Determine the [X, Y] coordinate at the center of the cell enclosing the given text.  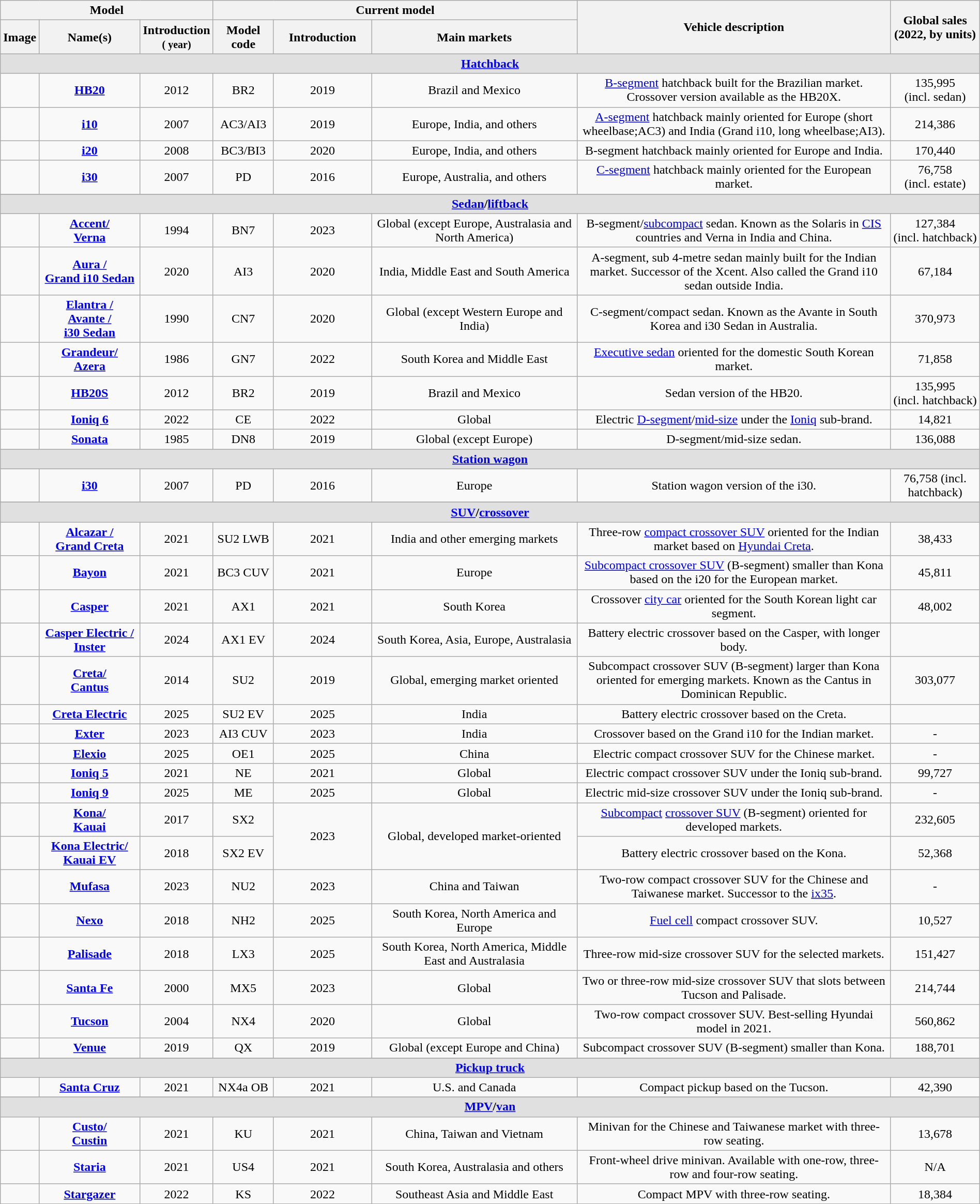
C-segment hatchback mainly oriented for the European market. [734, 177]
South Korea, Australasia and others [474, 1167]
i10 [90, 124]
Sedan version of the HB20. [734, 393]
Ioniq 9 [90, 792]
A-segment, sub 4-metre sedan mainly built for the Indian market. Successor of the Xcent. Also called the Grand i10 sedan outside India. [734, 271]
South Korea and Middle East [474, 359]
Current model [395, 10]
Santa Cruz [90, 1087]
ME [243, 792]
Battery electric crossover based on the Kona. [734, 853]
18,384 [935, 1194]
188,701 [935, 1048]
48,002 [935, 606]
Subcompact crossover SUV (B-segment) smaller than Kona. [734, 1048]
Compact MPV with three-row seating. [734, 1194]
Three-row mid-size crossover SUV for the selected markets. [734, 954]
U.S. and Canada [474, 1087]
Two-row compact crossover SUV for the Chinese and Taiwanese market. Successor to the ix35. [734, 887]
Model [106, 10]
US4 [243, 1167]
Exter [90, 734]
South Korea, North America and Europe [474, 920]
170,440 [935, 150]
C-segment/compact sedan. Known as the Avante in South Korea and i30 Sedan in Australia. [734, 318]
Subcompact crossover SUV (B-segment) oriented for developed markets. [734, 819]
OE1 [243, 753]
Station wagon version of the i30. [734, 486]
Mufasa [90, 887]
Electric mid-size crossover SUV under the Ioniq sub-brand. [734, 792]
Battery electric crossover based on the Casper, with longer body. [734, 640]
71,858 [935, 359]
38,433 [935, 539]
QX [243, 1048]
2004 [177, 1022]
NX4a OB [243, 1087]
76,758 (incl. estate) [935, 177]
AI3 [243, 271]
BN7 [243, 231]
Image [20, 37]
Bayon [90, 573]
135,995 (incl. sedan) [935, 90]
Subcompact crossover SUV (B-segment) larger than Kona oriented for emerging markets. Known as the Cantus in Dominican Republic. [734, 680]
Introduction( year) [177, 37]
Sonata [90, 439]
NX4 [243, 1022]
Grandeur/Azera [90, 359]
Two or three-row mid-size crossover SUV that slots between Tucson and Palisade. [734, 987]
Elexio [90, 753]
B-segment/subcompact sedan. Known as the Solaris in CIS countries and Verna in India and China. [734, 231]
SU2 LWB [243, 539]
LX3 [243, 954]
SU2 EV [243, 714]
Battery electric crossover based on the Creta. [734, 714]
India, Middle East and South America [474, 271]
Southeast Asia and Middle East [474, 1194]
Crossover based on the Grand i10 for the Indian market. [734, 734]
Station wagon [490, 459]
Fuel cell compact crossover SUV. [734, 920]
Aura / Grand i10 Sedan [90, 271]
Vehicle description [734, 27]
Hatchback [490, 64]
India and other emerging markets [474, 539]
Global, emerging market oriented [474, 680]
N/A [935, 1167]
China, Taiwan and Vietnam [474, 1133]
A-segment hatchback mainly oriented for Europe (short wheelbase;AC3) and India (Grand i10, long wheelbase;AI3). [734, 124]
1985 [177, 439]
Global (except Europe) [474, 439]
Ioniq 6 [90, 420]
Casper Electric / Inster [90, 640]
AX1 EV [243, 640]
Nexo [90, 920]
BC3/BI3 [243, 150]
Electric compact crossover SUV under the Ioniq sub-brand. [734, 773]
DN8 [243, 439]
1986 [177, 359]
Three-row compact crossover SUV oriented for the Indian market based on Hyundai Creta. [734, 539]
Venue [90, 1048]
Name(s) [90, 37]
1994 [177, 231]
2017 [177, 819]
232,605 [935, 819]
1990 [177, 318]
SUV/crossover [490, 512]
67,184 [935, 271]
MPV/van [490, 1107]
China and Taiwan [474, 887]
Elantra / Avante / i30 Sedan [90, 318]
BC3 CUV [243, 573]
560,862 [935, 1022]
127,384 (incl. hatchback) [935, 231]
CN7 [243, 318]
214,744 [935, 987]
NE [243, 773]
Minivan for the Chinese and Taiwanese market with three-row seating. [734, 1133]
B-segment hatchback built for the Brazilian market. Crossover version available as the HB20X. [734, 90]
2008 [177, 150]
KS [243, 1194]
South Korea, Asia, Europe, Australasia [474, 640]
Global (except Europe and China) [474, 1048]
214,386 [935, 124]
Casper [90, 606]
Kona Electric/Kauai EV [90, 853]
Stargazer [90, 1194]
52,368 [935, 853]
Palisade [90, 954]
Pickup truck [490, 1068]
370,973 [935, 318]
Subcompact crossover SUV (B-segment) smaller than Kona based on the i20 for the European market. [734, 573]
99,727 [935, 773]
Main markets [474, 37]
Front-wheel drive minivan. Available with one-row, three-row and four-row seating. [734, 1167]
HB20S [90, 393]
KU [243, 1133]
South Korea [474, 606]
SX2 [243, 819]
China [474, 753]
Creta Electric [90, 714]
42,390 [935, 1087]
Kona/Kauai [90, 819]
Electric D-segment/mid-size under the Ioniq sub-brand. [734, 420]
Creta/Cantus [90, 680]
151,427 [935, 954]
Alcazar / Grand Creta [90, 539]
Ioniq 5 [90, 773]
Compact pickup based on the Tucson. [734, 1087]
MX5 [243, 987]
303,077 [935, 680]
Electric compact crossover SUV for the Chinese market. [734, 753]
Global, developed market-oriented [474, 836]
B-segment hatchback mainly oriented for Europe and India. [734, 150]
Model code [243, 37]
10,527 [935, 920]
Crossover city car oriented for the South Korean light car segment. [734, 606]
South Korea, North America, Middle East and Australasia [474, 954]
2000 [177, 987]
SX2 EV [243, 853]
CE [243, 420]
Europe, Australia, and others [474, 177]
Two-row compact crossover SUV. Best-selling Hyundai model in 2021. [734, 1022]
Accent/Verna [90, 231]
Executive sedan oriented for the domestic South Korean market. [734, 359]
Santa Fe [90, 987]
GN7 [243, 359]
Custo/Custin [90, 1133]
D-segment/mid-size sedan. [734, 439]
NU2 [243, 887]
HB20 [90, 90]
AI3 CUV [243, 734]
Global sales (2022, by units) [935, 27]
SU2 [243, 680]
Staria [90, 1167]
2014 [177, 680]
Global (except Western Europe and India) [474, 318]
Global (except Europe, Australasia and North America) [474, 231]
i20 [90, 150]
13,678 [935, 1133]
45,811 [935, 573]
NH2 [243, 920]
135,995 (incl. hatchback) [935, 393]
AX1 [243, 606]
Introduction [323, 37]
14,821 [935, 420]
Sedan/liftback [490, 204]
AC3/AI3 [243, 124]
136,088 [935, 439]
Tucson [90, 1022]
76,758 (incl. hatchback) [935, 486]
